Determine the (X, Y) coordinate at the center of the cell enclosing the given text.  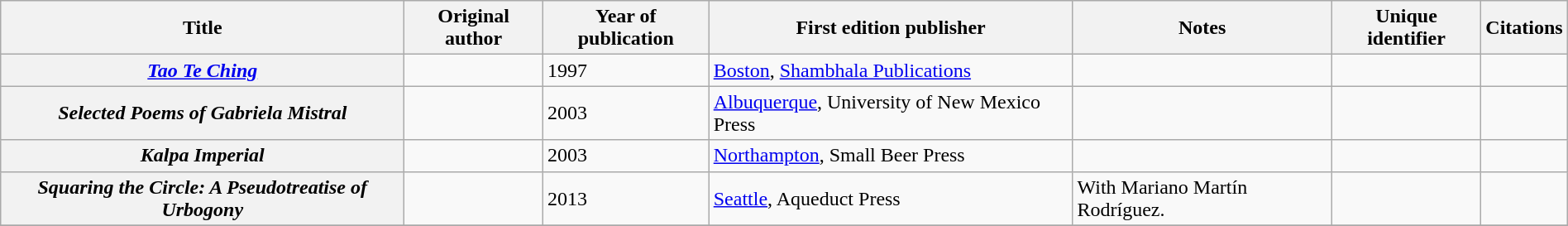
Citations (1524, 28)
1997 (625, 70)
Seattle, Aqueduct Press (891, 199)
First edition publisher (891, 28)
Kalpa Imperial (203, 156)
Title (203, 28)
Boston, Shambhala Publications (891, 70)
Squaring the Circle: A Pseudotreatise of Urbogony (203, 199)
Selected Poems of Gabriela Mistral (203, 113)
With Mariano Martín Rodríguez. (1202, 199)
Year of publication (625, 28)
Tao Te Ching (203, 70)
Unique identifier (1406, 28)
Albuquerque, University of New Mexico Press (891, 113)
Original author (474, 28)
Northampton, Small Beer Press (891, 156)
2013 (625, 199)
Notes (1202, 28)
